Find where the given text appears and provide that cell's center as (x, y) coordinate. 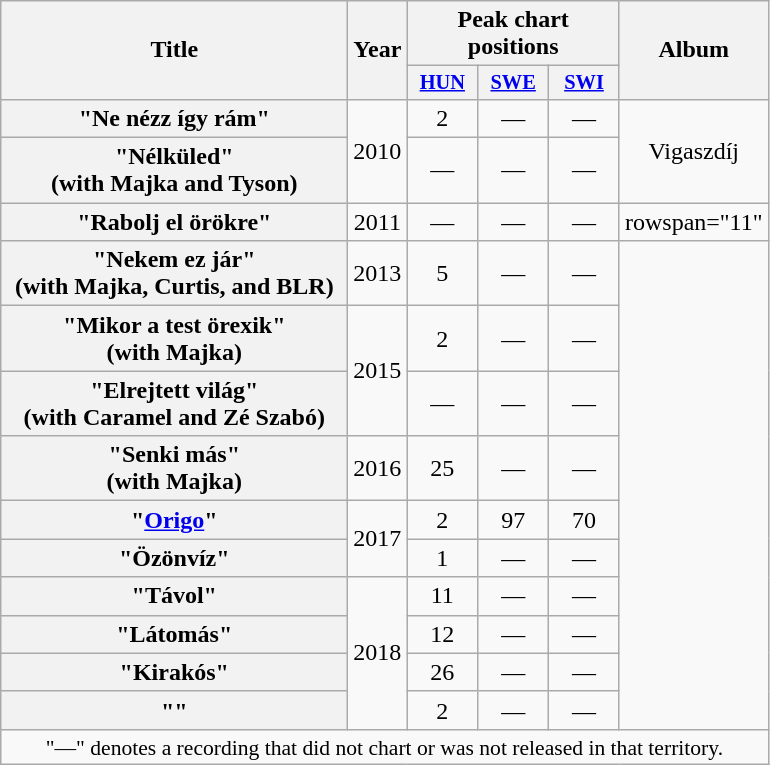
"Látomás" (174, 634)
"Ne nézz így rám" (174, 118)
97 (514, 520)
Title (174, 50)
"Kirakós" (174, 672)
"Elrejtett világ"(with Caramel and Zé Szabó) (174, 404)
Album (694, 50)
70 (584, 520)
2017 (378, 539)
1 (442, 558)
12 (442, 634)
25 (442, 468)
"" (174, 710)
SWI (584, 83)
"Nekem ez jár"(with Majka, Curtis, and BLR) (174, 274)
2010 (378, 150)
11 (442, 596)
"Origo" (174, 520)
SWE (514, 83)
Year (378, 50)
2011 (378, 222)
"Özönvíz" (174, 558)
"Nélküled"(with Majka and Tyson) (174, 170)
5 (442, 274)
"Rabolj el örökre" (174, 222)
2015 (378, 371)
"Senki más"(with Majka) (174, 468)
2013 (378, 274)
HUN (442, 83)
26 (442, 672)
"—" denotes a recording that did not chart or was not released in that territory. (384, 747)
Vigaszdíj (694, 150)
2018 (378, 653)
rowspan="11" (694, 222)
Peak chart positions (514, 34)
"Távol" (174, 596)
"Mikor a test örexik"(with Majka) (174, 338)
2016 (378, 468)
